From the cell containing the given text, extract its center point as [X, Y] coordinate. 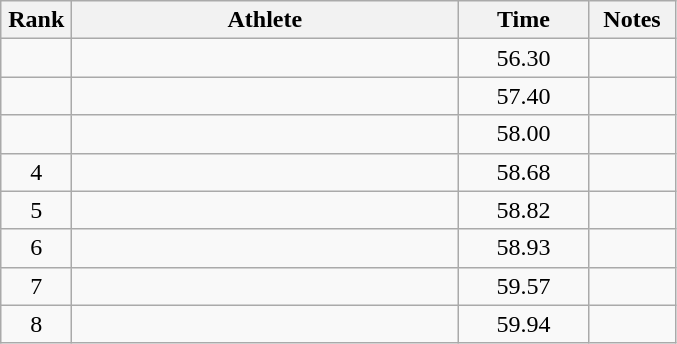
8 [36, 324]
5 [36, 210]
Notes [632, 20]
58.00 [524, 134]
58.82 [524, 210]
59.57 [524, 286]
59.94 [524, 324]
6 [36, 248]
Time [524, 20]
Athlete [265, 20]
56.30 [524, 58]
4 [36, 172]
7 [36, 286]
Rank [36, 20]
58.93 [524, 248]
57.40 [524, 96]
58.68 [524, 172]
